For the text-containing cell, return its midpoint in (X, Y) coordinate format. 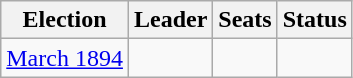
Leader (170, 20)
Seats (245, 20)
Election (65, 20)
March 1894 (65, 58)
Status (314, 20)
